Scan for the cell matching the given text and deliver its [X, Y] coordinate at center. 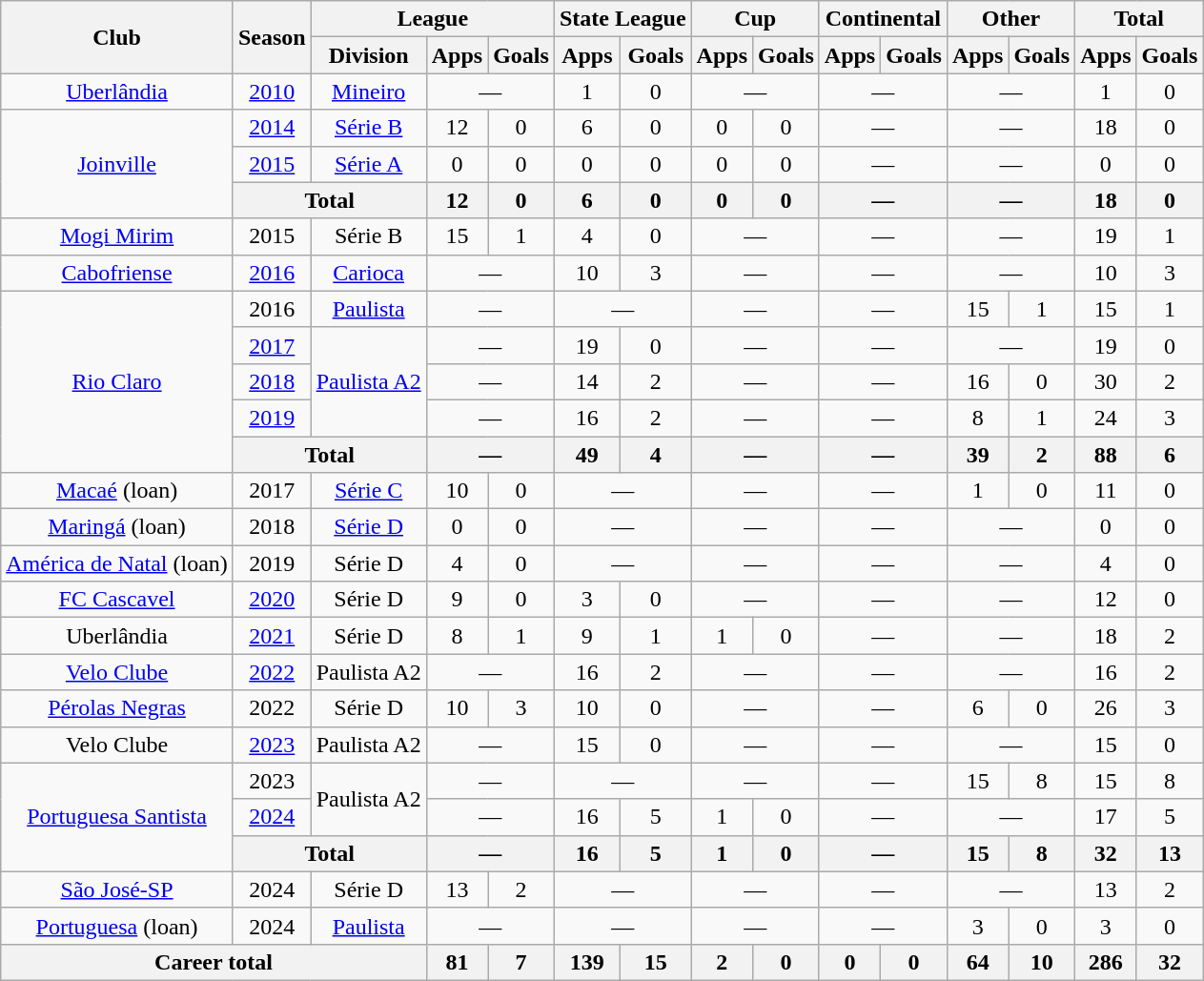
30 [1106, 381]
Other [1010, 19]
América de Natal (loan) [117, 563]
Pérolas Negras [117, 708]
Maringá (loan) [117, 527]
2020 [272, 600]
2010 [272, 92]
Mogi Mirim [117, 236]
Série C [368, 491]
81 [457, 962]
Portuguesa Santista [117, 817]
286 [1106, 962]
Division [368, 55]
Rio Claro [117, 381]
State League [622, 19]
2021 [272, 636]
Série A [368, 164]
7 [521, 962]
26 [1106, 708]
League [433, 19]
Season [272, 37]
Cabofriense [117, 273]
11 [1106, 491]
88 [1106, 455]
Portuguesa (loan) [117, 926]
24 [1106, 418]
FC Cascavel [117, 600]
139 [587, 962]
Carioca [368, 273]
49 [587, 455]
39 [977, 455]
Joinville [117, 164]
17 [1106, 817]
Career total [214, 962]
14 [587, 381]
Macaé (loan) [117, 491]
São José-SP [117, 889]
Continental [883, 19]
Cup [755, 19]
Club [117, 37]
64 [977, 962]
2014 [272, 128]
Mineiro [368, 92]
